Capture the cell that displays the provided text and extract its [x, y] central coordinate. 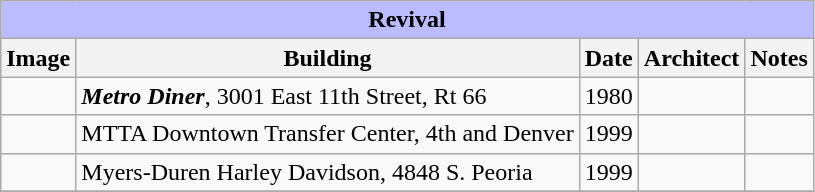
Building [328, 58]
Revival [408, 20]
Myers-Duren Harley Davidson, 4848 S. Peoria [328, 172]
1980 [608, 96]
Metro Diner, 3001 East 11th Street, Rt 66 [328, 96]
Notes [779, 58]
MTTA Downtown Transfer Center, 4th and Denver [328, 134]
Architect [692, 58]
Image [38, 58]
Date [608, 58]
